Search for the cell housing the specified text and yield its [x, y] center coordinate. 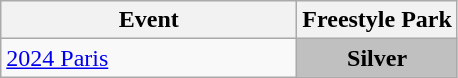
Event [149, 20]
Silver [378, 58]
2024 Paris [149, 58]
Freestyle Park [378, 20]
